Scan for the cell matching the given text and deliver its (x, y) coordinate at center. 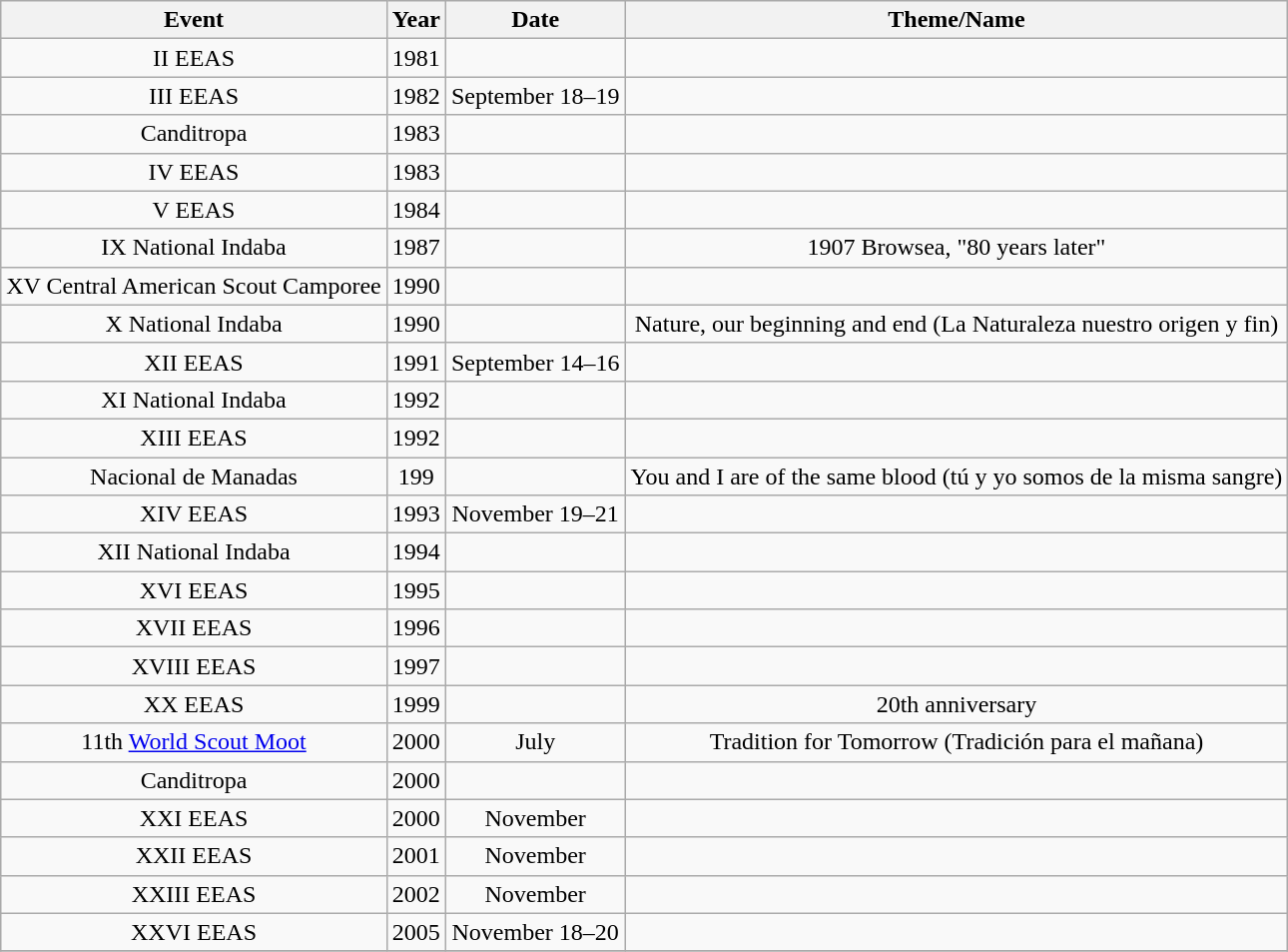
XIV EEAS (194, 514)
III EEAS (194, 96)
July (535, 742)
XII National Indaba (194, 552)
XIII EEAS (194, 438)
IV EEAS (194, 172)
XXIII EEAS (194, 894)
XX EEAS (194, 704)
199 (415, 476)
1994 (415, 552)
Theme/Name (957, 20)
XVIII EEAS (194, 666)
1999 (415, 704)
XII EEAS (194, 362)
1982 (415, 96)
1987 (415, 248)
1996 (415, 628)
1995 (415, 590)
Tradition for Tomorrow (Tradición para el mañana) (957, 742)
XXII EEAS (194, 856)
XI National Indaba (194, 400)
1997 (415, 666)
XVI EEAS (194, 590)
IX National Indaba (194, 248)
1981 (415, 58)
September 18–19 (535, 96)
1991 (415, 362)
2005 (415, 932)
V EEAS (194, 210)
September 14–16 (535, 362)
1907 Browsea, "80 years later" (957, 248)
1984 (415, 210)
XVII EEAS (194, 628)
2001 (415, 856)
November 18–20 (535, 932)
1993 (415, 514)
XXVI EEAS (194, 932)
XV Central American Scout Camporee (194, 286)
Nacional de Manadas (194, 476)
You and I are of the same blood (tú y yo somos de la misma sangre) (957, 476)
Year (415, 20)
20th anniversary (957, 704)
X National Indaba (194, 324)
11th World Scout Moot (194, 742)
Nature, our beginning and end (La Naturaleza nuestro origen y fin) (957, 324)
November 19–21 (535, 514)
XXI EEAS (194, 818)
Event (194, 20)
II EEAS (194, 58)
2002 (415, 894)
Date (535, 20)
